Pinpoint the cell where the given text exists, returning its (X, Y) midpoint coordinate. 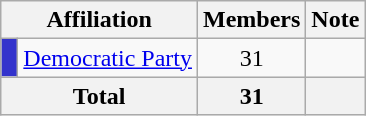
Affiliation (100, 20)
Members (251, 20)
Democratic Party (108, 58)
Total (100, 96)
Note (336, 20)
